Output the (x, y) coordinate of the center of the cell containing the given text.  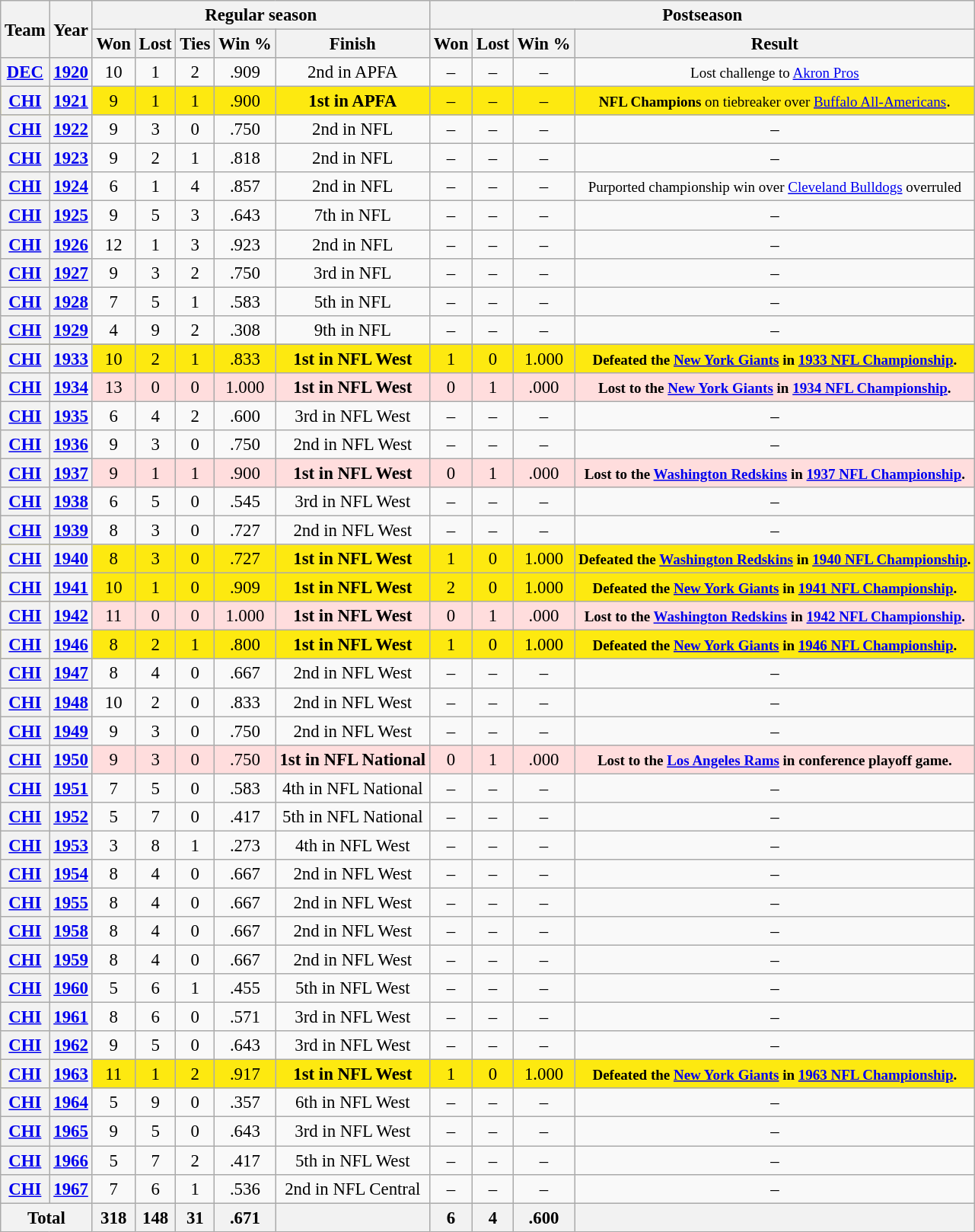
Team (25, 29)
.308 (245, 330)
1937 (71, 473)
Year (71, 29)
1963 (71, 1074)
1958 (71, 931)
1949 (71, 731)
1926 (71, 244)
2nd in APFA (352, 72)
9th in NFL (352, 330)
1947 (71, 674)
1921 (71, 101)
1967 (71, 1189)
.818 (245, 158)
5th in NFL National (352, 817)
31 (195, 1218)
.671 (245, 1218)
.455 (245, 988)
1st in APFA (352, 101)
318 (113, 1218)
Defeated the New York Giants in 1963 NFL Championship. (775, 1074)
1965 (71, 1131)
4th in NFL National (352, 788)
1st in NFL National (352, 759)
Defeated the New York Giants in 1941 NFL Championship. (775, 588)
2nd in NFL Central (352, 1189)
Purported championship win over Cleveland Bulldogs overruled (775, 187)
Defeated the New York Giants in 1946 NFL Championship. (775, 645)
Lost to the Washington Redskins in 1942 NFL Championship. (775, 616)
5th in NFL (352, 302)
3rd in NFL (352, 273)
1935 (71, 416)
.857 (245, 187)
1928 (71, 302)
.273 (245, 845)
1940 (71, 559)
Defeated the New York Giants in 1933 NFL Championship. (775, 359)
Total (46, 1218)
1939 (71, 531)
1960 (71, 988)
DEC (25, 72)
1954 (71, 874)
1964 (71, 1103)
.800 (245, 645)
Postseason (702, 15)
1951 (71, 788)
6th in NFL West (352, 1103)
1950 (71, 759)
1922 (71, 129)
1929 (71, 330)
148 (155, 1218)
1962 (71, 1045)
Lost to the Los Angeles Rams in conference playoff game. (775, 759)
1942 (71, 616)
1934 (71, 388)
Finish (352, 44)
1925 (71, 215)
Lost challenge to Akron Pros (775, 72)
1941 (71, 588)
NFL Champions on tiebreaker over Buffalo All-Americans. (775, 101)
1946 (71, 645)
1933 (71, 359)
1955 (71, 902)
Lost to the Washington Redskins in 1937 NFL Championship. (775, 473)
12 (113, 244)
.571 (245, 1017)
1938 (71, 502)
1952 (71, 817)
Defeated the Washington Redskins in 1940 NFL Championship. (775, 559)
1966 (71, 1160)
.917 (245, 1074)
1953 (71, 845)
13 (113, 388)
1923 (71, 158)
1961 (71, 1017)
.923 (245, 244)
1924 (71, 187)
Result (775, 44)
Regular season (260, 15)
1927 (71, 273)
.357 (245, 1103)
Lost to the New York Giants in 1934 NFL Championship. (775, 388)
1948 (71, 702)
Ties (195, 44)
.545 (245, 502)
4th in NFL West (352, 845)
7th in NFL (352, 215)
1936 (71, 445)
1920 (71, 72)
.536 (245, 1189)
1959 (71, 960)
